Detect which cell encompasses the target text, then output its (X, Y) center coordinate. 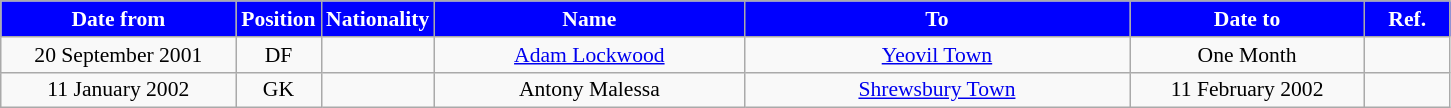
Antony Malessa (589, 90)
Date from (118, 19)
Position (278, 19)
GK (278, 90)
Name (589, 19)
Nationality (378, 19)
DF (278, 55)
11 February 2002 (1248, 90)
20 September 2001 (118, 55)
To (936, 19)
Adam Lockwood (589, 55)
Yeovil Town (936, 55)
Date to (1248, 19)
Ref. (1408, 19)
11 January 2002 (118, 90)
Shrewsbury Town (936, 90)
One Month (1248, 55)
